Output the [x, y] coordinate of the center of the cell containing the given text.  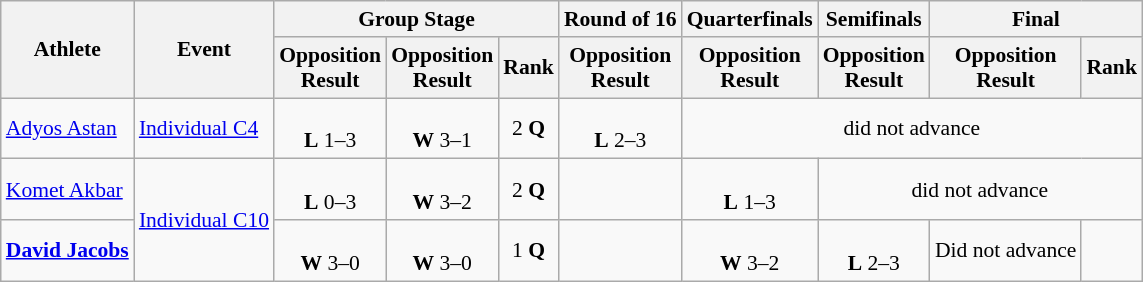
Round of 16 [620, 19]
W 3–1 [442, 128]
Semifinals [874, 19]
Individual C10 [204, 220]
Komet Akbar [68, 190]
L 0–3 [330, 190]
Did not advance [1006, 250]
Athlete [68, 50]
Adyos Astan [68, 128]
Quarterfinals [750, 19]
Final [1036, 19]
David Jacobs [68, 250]
Individual C4 [204, 128]
1 Q [528, 250]
Group Stage [416, 19]
Event [204, 50]
